Find where the given text appears and provide that cell's center as [x, y] coordinate. 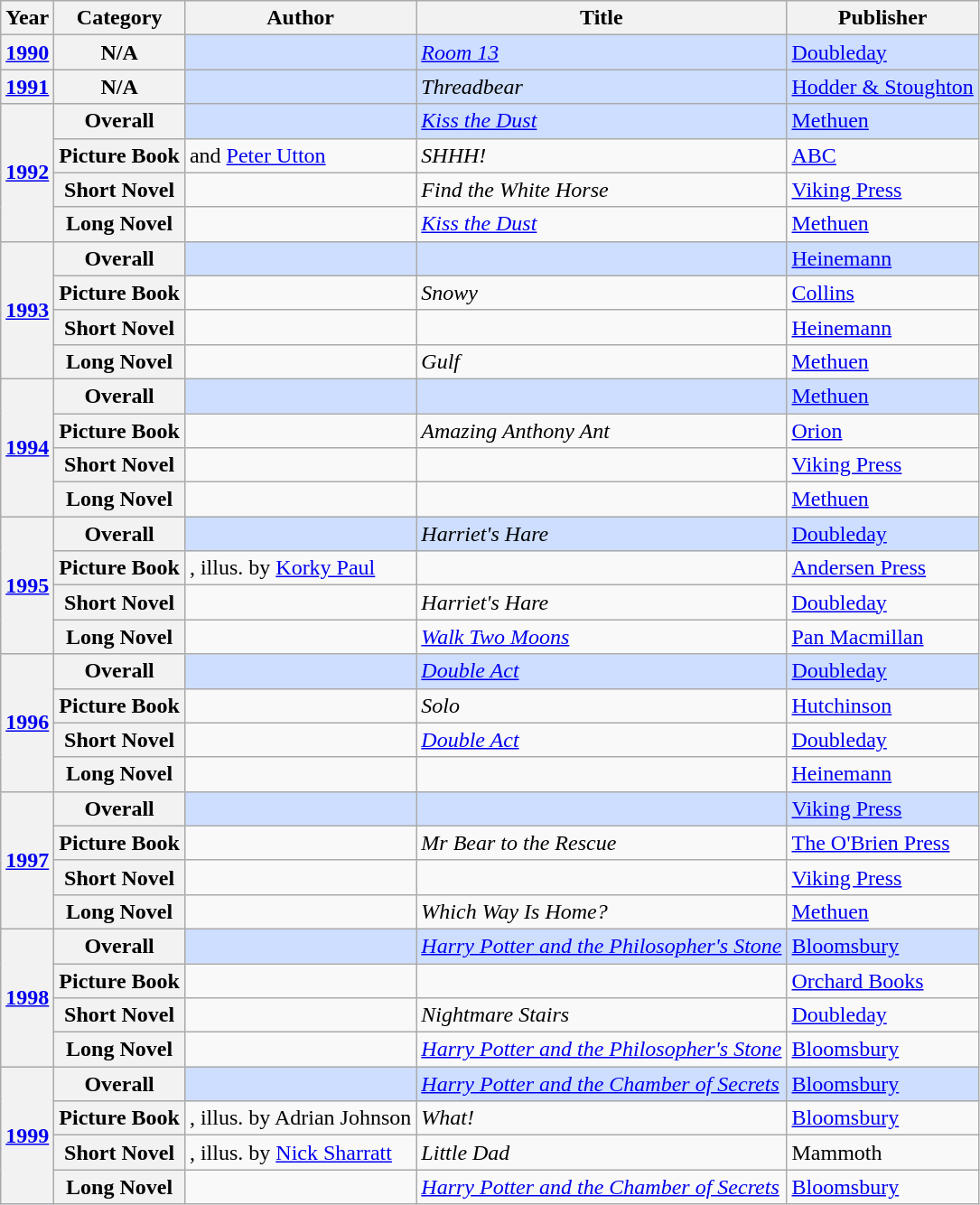
Orchard Books [882, 980]
and Peter Utton [300, 155]
Collins [882, 293]
Publisher [882, 18]
Solo [602, 705]
Amazing Anthony Ant [602, 431]
Category [119, 18]
Year [27, 18]
Walk Two Moons [602, 637]
Room 13 [602, 52]
Orion [882, 431]
, illus. by Korky Paul [300, 568]
1991 [27, 87]
Mammoth [882, 1153]
Find the White Horse [602, 190]
Mr Bear to the Rescue [602, 843]
1998 [27, 997]
Andersen Press [882, 568]
1994 [27, 447]
1995 [27, 585]
1996 [27, 723]
1990 [27, 52]
Hodder & Stoughton [882, 87]
1992 [27, 173]
Gulf [602, 361]
1997 [27, 860]
Threadbear [602, 87]
, illus. by Nick Sharratt [300, 1153]
, illus. by Adrian Johnson [300, 1118]
Author [300, 18]
1993 [27, 310]
Snowy [602, 293]
Title [602, 18]
Pan Macmillan [882, 637]
Little Dad [602, 1153]
SHHH! [602, 155]
Which Way Is Home? [602, 911]
Nightmare Stairs [602, 1015]
What! [602, 1118]
The O'Brien Press [882, 843]
Hutchinson [882, 705]
1999 [27, 1135]
ABC [882, 155]
